Locate the cell with the specified text and output its [X, Y] center coordinate. 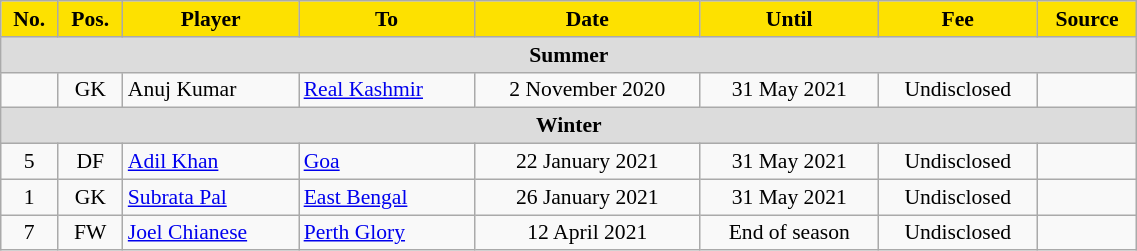
2 November 2020 [587, 90]
Source [1087, 19]
DF [90, 162]
Anuj Kumar [211, 90]
Date [587, 19]
22 January 2021 [587, 162]
12 April 2021 [587, 233]
Player [211, 19]
Adil Khan [211, 162]
East Bengal [387, 197]
5 [30, 162]
Until [789, 19]
1 [30, 197]
Goa [387, 162]
26 January 2021 [587, 197]
7 [30, 233]
Real Kashmir [387, 90]
Subrata Pal [211, 197]
FW [90, 233]
Winter [569, 126]
End of season [789, 233]
Joel Chianese [211, 233]
Summer [569, 55]
Pos. [90, 19]
Fee [958, 19]
Perth Glory [387, 233]
No. [30, 19]
To [387, 19]
